Extract the [x, y] coordinate from the center of the cell holding the provided text.  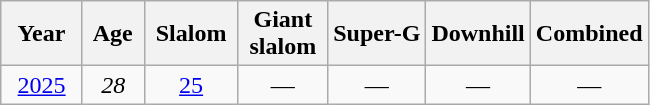
Combined [589, 34]
25 [191, 85]
Slalom [191, 34]
Year [42, 34]
Age [113, 34]
2025 [42, 85]
Super-G [377, 34]
28 [113, 85]
Downhill [478, 34]
Giant slalom [283, 34]
